Detect which cell encompasses the target text, then output its (X, Y) center coordinate. 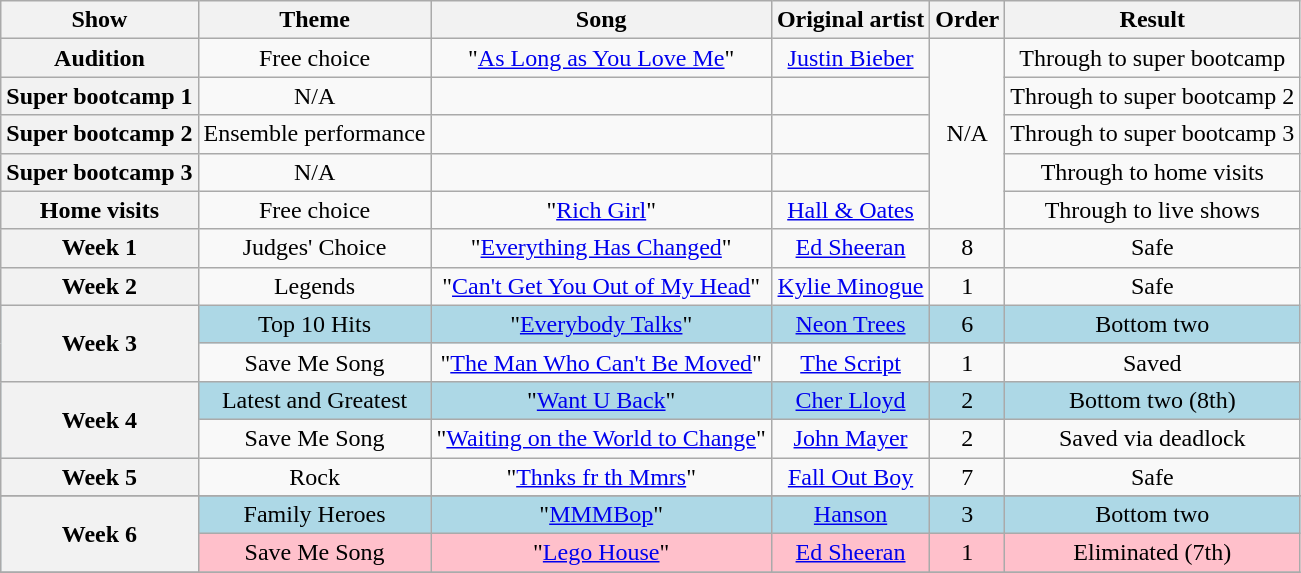
Order (968, 20)
Through to live shows (1152, 210)
Family Heroes (314, 515)
Kylie Minogue (850, 286)
Rock (314, 477)
Fall Out Boy (850, 477)
8 (968, 248)
"The Man Who Can't Be Moved" (601, 362)
Week 6 (100, 534)
Top 10 Hits (314, 324)
Song (601, 20)
"Rich Girl" (601, 210)
Through to home visits (1152, 172)
John Mayer (850, 438)
Through to super bootcamp (1152, 58)
3 (968, 515)
"Thnks fr th Mmrs" (601, 477)
Audition (100, 58)
6 (968, 324)
Show (100, 20)
Saved (1152, 362)
Through to super bootcamp 2 (1152, 96)
Neon Trees (850, 324)
Original artist (850, 20)
Bottom two (8th) (1152, 400)
Latest and Greatest (314, 400)
"As Long as You Love Me" (601, 58)
Ensemble performance (314, 134)
The Script (850, 362)
Home visits (100, 210)
Through to super bootcamp 3 (1152, 134)
Super bootcamp 2 (100, 134)
"Everything Has Changed" (601, 248)
Saved via deadlock (1152, 438)
Judges' Choice (314, 248)
Super bootcamp 3 (100, 172)
Legends (314, 286)
"Waiting on the World to Change" (601, 438)
Theme (314, 20)
Week 4 (100, 419)
Week 2 (100, 286)
7 (968, 477)
Week 5 (100, 477)
"MMMBop" (601, 515)
Super bootcamp 1 (100, 96)
Hanson (850, 515)
Result (1152, 20)
"Can't Get You Out of My Head" (601, 286)
Week 3 (100, 343)
Hall & Oates (850, 210)
Week 1 (100, 248)
Cher Lloyd (850, 400)
Eliminated (7th) (1152, 553)
"Lego House" (601, 553)
"Everybody Talks" (601, 324)
Justin Bieber (850, 58)
"Want U Back" (601, 400)
